For the text-containing cell, return its midpoint in (x, y) coordinate format. 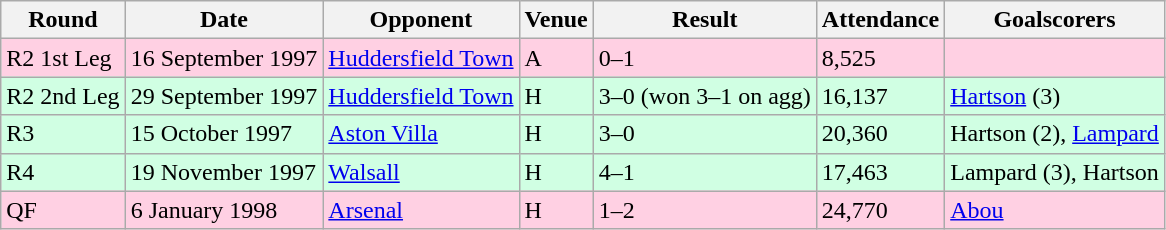
QF (63, 210)
A (556, 58)
Hartson (3) (1055, 96)
15 October 1997 (224, 134)
R4 (63, 172)
0–1 (704, 58)
Hartson (2), Lampard (1055, 134)
1–2 (704, 210)
3–0 (704, 134)
Lampard (3), Hartson (1055, 172)
Opponent (421, 20)
R2 2nd Leg (63, 96)
R3 (63, 134)
Abou (1055, 210)
24,770 (880, 210)
Arsenal (421, 210)
Aston Villa (421, 134)
8,525 (880, 58)
4–1 (704, 172)
20,360 (880, 134)
Date (224, 20)
Venue (556, 20)
Result (704, 20)
19 November 1997 (224, 172)
Goalscorers (1055, 20)
6 January 1998 (224, 210)
R2 1st Leg (63, 58)
Round (63, 20)
29 September 1997 (224, 96)
Walsall (421, 172)
3–0 (won 3–1 on agg) (704, 96)
16 September 1997 (224, 58)
Attendance (880, 20)
17,463 (880, 172)
16,137 (880, 96)
